Extract the (X, Y) coordinate from the center of the cell holding the provided text.  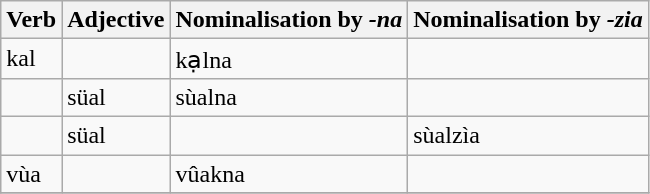
Adjective (116, 20)
Verb (32, 20)
sùalzìa (528, 135)
Nominalisation by -zia (528, 20)
kạlna (289, 59)
kal (32, 59)
Nominalisation by -na (289, 20)
vùa (32, 173)
sùalna (289, 97)
vûakna (289, 173)
